Return (x, y) of the center of cell containing provided text 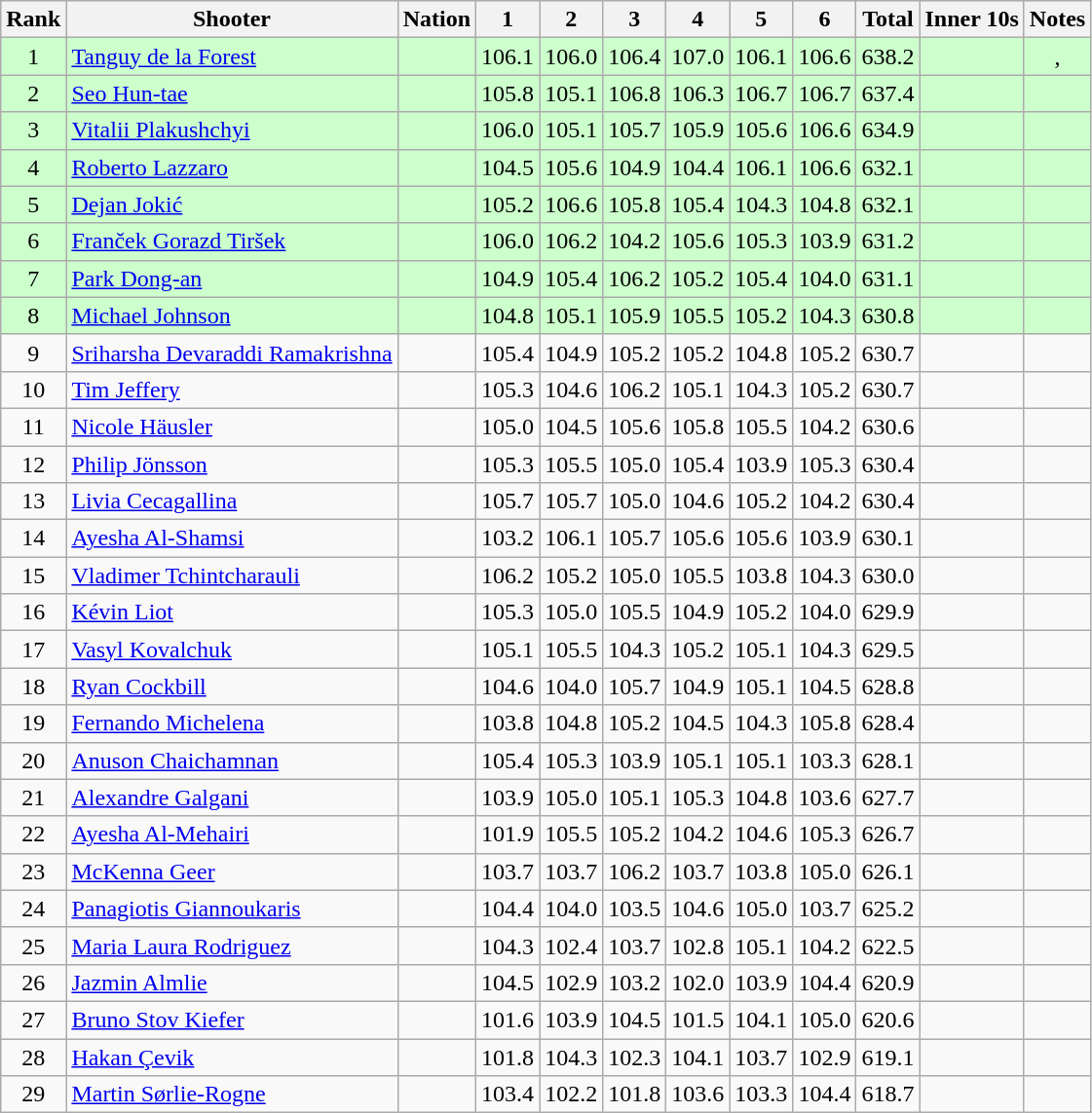
Vladimer Tchintcharauli (232, 575)
102.4 (571, 946)
16 (33, 612)
Martin Sørlie-Rogne (232, 1094)
Vitalii Plakushchyi (232, 130)
19 (33, 723)
101.6 (508, 1020)
Ayesha Al-Shamsi (232, 538)
8 (33, 315)
Notes (1057, 19)
106.4 (635, 56)
Michael Johnson (232, 315)
Nation (436, 19)
629.9 (888, 612)
Panagiotis Giannoukaris (232, 909)
Total (888, 19)
634.9 (888, 130)
Fernando Michelena (232, 723)
101.5 (697, 1020)
Kévin Liot (232, 612)
629.5 (888, 649)
Bruno Stov Kiefer (232, 1020)
14 (33, 538)
23 (33, 872)
Tim Jeffery (232, 390)
102.3 (635, 1057)
628.4 (888, 723)
Hakan Çevik (232, 1057)
25 (33, 946)
26 (33, 983)
103.5 (635, 909)
27 (33, 1020)
106.8 (635, 93)
McKenna Geer (232, 872)
Anuson Chaichamnan (232, 761)
102.0 (697, 983)
21 (33, 798)
107.0 (697, 56)
Jazmin Almlie (232, 983)
622.5 (888, 946)
627.7 (888, 798)
628.8 (888, 686)
102.2 (571, 1094)
Park Dong-an (232, 278)
618.7 (888, 1094)
15 (33, 575)
630.6 (888, 427)
Seo Hun-tae (232, 93)
Alexandre Galgani (232, 798)
24 (33, 909)
102.8 (697, 946)
Sriharsha Devaraddi Ramakrishna (232, 352)
630.0 (888, 575)
631.2 (888, 241)
7 (33, 278)
Roberto Lazzaro (232, 167)
22 (33, 835)
Maria Laura Rodriguez (232, 946)
106.3 (697, 93)
28 (33, 1057)
29 (33, 1094)
630.1 (888, 538)
9 (33, 352)
630.8 (888, 315)
638.2 (888, 56)
Ryan Cockbill (232, 686)
Inner 10s (972, 19)
631.1 (888, 278)
619.1 (888, 1057)
637.4 (888, 93)
Dejan Jokić (232, 204)
620.9 (888, 983)
103.4 (508, 1094)
11 (33, 427)
12 (33, 464)
17 (33, 649)
626.1 (888, 872)
Philip Jönsson (232, 464)
Nicole Häusler (232, 427)
Tanguy de la Forest (232, 56)
Ayesha Al-Mehairi (232, 835)
Livia Cecagallina (232, 501)
, (1057, 56)
620.6 (888, 1020)
18 (33, 686)
626.7 (888, 835)
625.2 (888, 909)
101.9 (508, 835)
Rank (33, 19)
628.1 (888, 761)
13 (33, 501)
Franček Gorazd Tiršek (232, 241)
Vasyl Kovalchuk (232, 649)
20 (33, 761)
10 (33, 390)
Shooter (232, 19)
